Detect which cell encompasses the target text, then output its [X, Y] center coordinate. 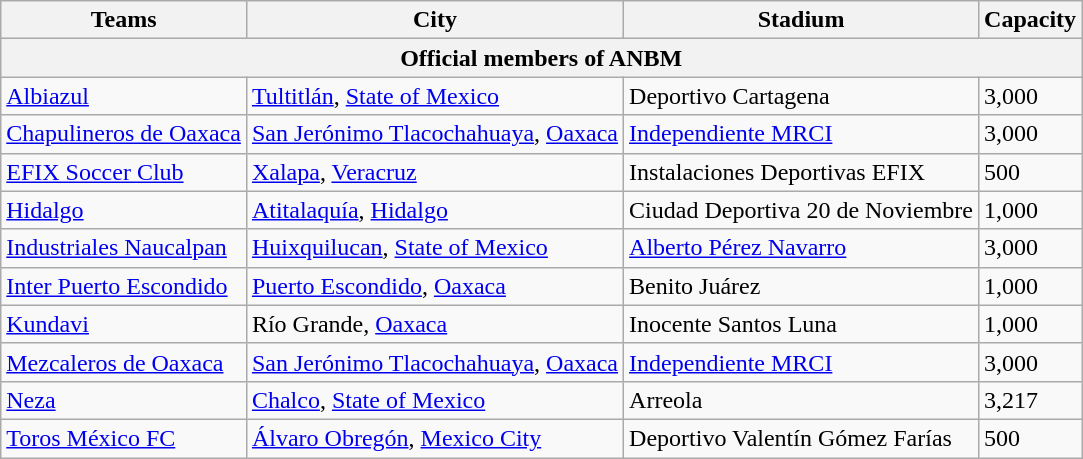
EFIX Soccer Club [124, 172]
City [434, 20]
Álvaro Obregón, Mexico City [434, 438]
Chalco, State of Mexico [434, 400]
Teams [124, 20]
Alberto Pérez Navarro [802, 248]
Hidalgo [124, 210]
3,217 [1030, 400]
Albiazul [124, 96]
Benito Juárez [802, 286]
Deportivo Valentín Gómez Farías [802, 438]
Chapulineros de Oaxaca [124, 134]
Tultitlán, State of Mexico [434, 96]
Atitalaquía, Hidalgo [434, 210]
Official members of ANBM [542, 58]
Puerto Escondido, Oaxaca [434, 286]
Río Grande, Oaxaca [434, 324]
Mezcaleros de Oaxaca [124, 362]
Inter Puerto Escondido [124, 286]
Industriales Naucalpan [124, 248]
Arreola [802, 400]
Stadium [802, 20]
Kundavi [124, 324]
Deportivo Cartagena [802, 96]
Capacity [1030, 20]
Toros México FC [124, 438]
Inocente Santos Luna [802, 324]
Instalaciones Deportivas EFIX [802, 172]
Ciudad Deportiva 20 de Noviembre [802, 210]
Xalapa, Veracruz [434, 172]
Neza [124, 400]
Huixquilucan, State of Mexico [434, 248]
